Find where the given text appears and provide that cell's center as [x, y] coordinate. 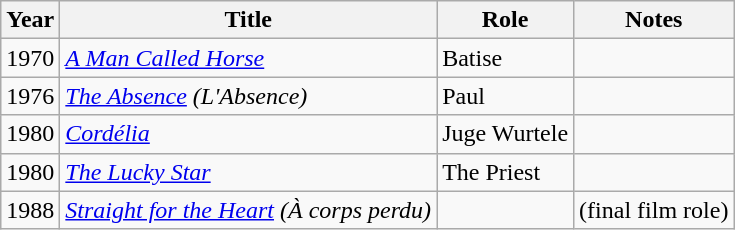
Straight for the Heart (À corps perdu) [248, 210]
Role [506, 20]
Notes [654, 20]
Cordélia [248, 134]
1976 [30, 96]
The Absence (L'Absence) [248, 96]
Paul [506, 96]
Title [248, 20]
1970 [30, 58]
Year [30, 20]
(final film role) [654, 210]
Juge Wurtele [506, 134]
Batise [506, 58]
The Priest [506, 172]
The Lucky Star [248, 172]
1988 [30, 210]
A Man Called Horse [248, 58]
